Output the [X, Y] coordinate of the center of the cell containing the given text.  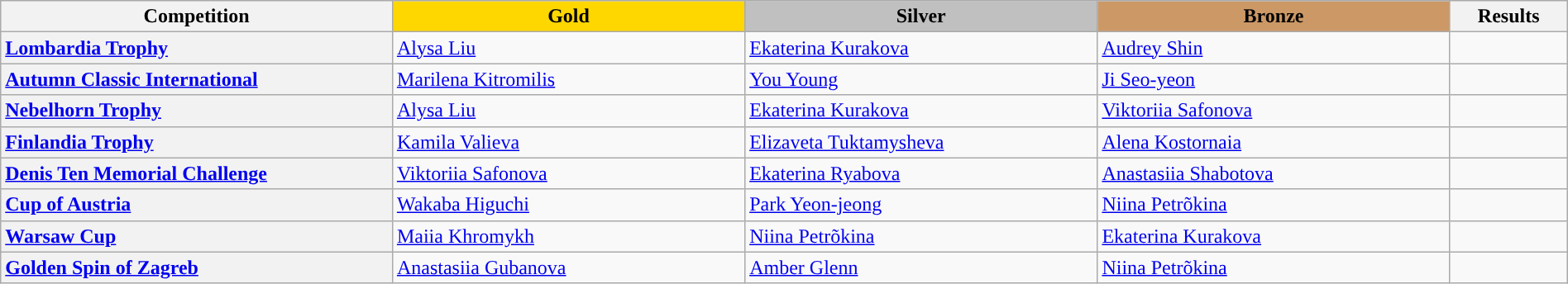
Bronze [1274, 17]
Finlandia Trophy [197, 142]
Nebelhorn Trophy [197, 111]
Maiia Khromykh [568, 236]
Lombardia Trophy [197, 48]
Park Yeon-jeong [921, 205]
Wakaba Higuchi [568, 205]
Denis Ten Memorial Challenge [197, 173]
Competition [197, 17]
Ekaterina Ryabova [921, 173]
Marilena Kitromilis [568, 79]
Anastasiia Shabotova [1274, 173]
Gold [568, 17]
Results [1508, 17]
Cup of Austria [197, 205]
Elizaveta Tuktamysheva [921, 142]
Silver [921, 17]
Alena Kostornaia [1274, 142]
Kamila Valieva [568, 142]
Ji Seo-yeon [1274, 79]
You Young [921, 79]
Audrey Shin [1274, 48]
Warsaw Cup [197, 236]
Golden Spin of Zagreb [197, 267]
Amber Glenn [921, 267]
Autumn Classic International [197, 79]
Anastasiia Gubanova [568, 267]
